From the cell containing the given text, extract its center point as (x, y) coordinate. 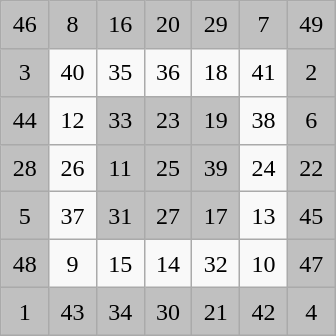
35 (120, 73)
18 (216, 73)
8 (73, 25)
20 (168, 25)
12 (73, 120)
38 (264, 120)
3 (25, 73)
1 (25, 311)
48 (25, 264)
44 (25, 120)
28 (25, 168)
45 (311, 216)
4 (311, 311)
6 (311, 120)
17 (216, 216)
30 (168, 311)
23 (168, 120)
2 (311, 73)
47 (311, 264)
40 (73, 73)
31 (120, 216)
16 (120, 25)
26 (73, 168)
24 (264, 168)
21 (216, 311)
34 (120, 311)
7 (264, 25)
37 (73, 216)
15 (120, 264)
36 (168, 73)
11 (120, 168)
19 (216, 120)
39 (216, 168)
42 (264, 311)
9 (73, 264)
14 (168, 264)
41 (264, 73)
5 (25, 216)
13 (264, 216)
32 (216, 264)
10 (264, 264)
49 (311, 25)
46 (25, 25)
43 (73, 311)
25 (168, 168)
22 (311, 168)
33 (120, 120)
27 (168, 216)
29 (216, 25)
